Return the (x, y) coordinate for the center point of the cell that contains the specified text.  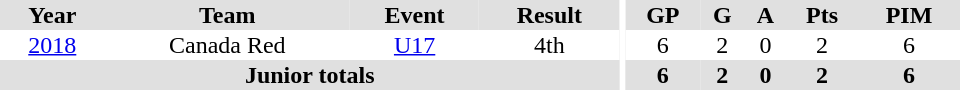
2018 (52, 45)
A (766, 15)
G (722, 15)
PIM (909, 15)
Event (414, 15)
Year (52, 15)
U17 (414, 45)
4th (549, 45)
Pts (822, 15)
Canada Red (228, 45)
GP (664, 15)
Team (228, 15)
Result (549, 15)
Junior totals (310, 75)
